Provide the [x, y] coordinate of the cell's center where the given text is located.  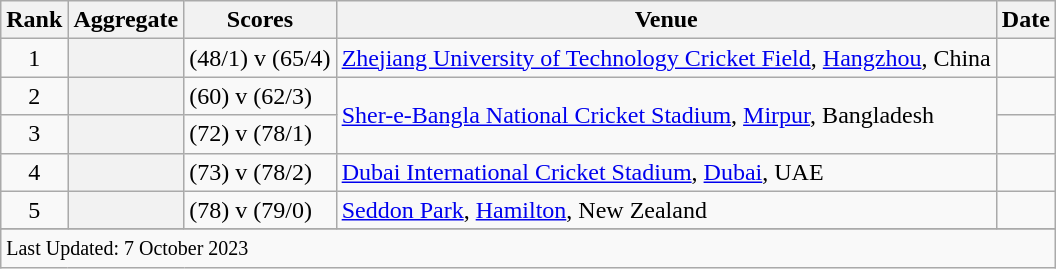
Seddon Park, Hamilton, New Zealand [666, 210]
Scores [260, 20]
(60) v (62/3) [260, 96]
(72) v (78/1) [260, 134]
Sher-e-Bangla National Cricket Stadium, Mirpur, Bangladesh [666, 115]
(48/1) v (65/4) [260, 58]
(78) v (79/0) [260, 210]
Dubai International Cricket Stadium, Dubai, UAE [666, 172]
Rank [34, 20]
5 [34, 210]
Last Updated: 7 October 2023 [528, 248]
Zhejiang University of Technology Cricket Field, Hangzhou, China [666, 58]
(73) v (78/2) [260, 172]
4 [34, 172]
Aggregate [126, 20]
3 [34, 134]
Venue [666, 20]
2 [34, 96]
Date [1026, 20]
1 [34, 58]
